Identify which cell holds the provided text, then report its (X, Y) central coordinate. 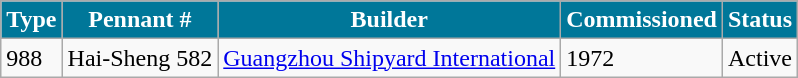
Commissioned (642, 20)
1972 (642, 58)
Active (760, 58)
Hai-Sheng 582 (140, 58)
988 (32, 58)
Builder (390, 20)
Guangzhou Shipyard International (390, 58)
Type (32, 20)
Status (760, 20)
Pennant # (140, 20)
